For the text-containing cell, return its midpoint in (x, y) coordinate format. 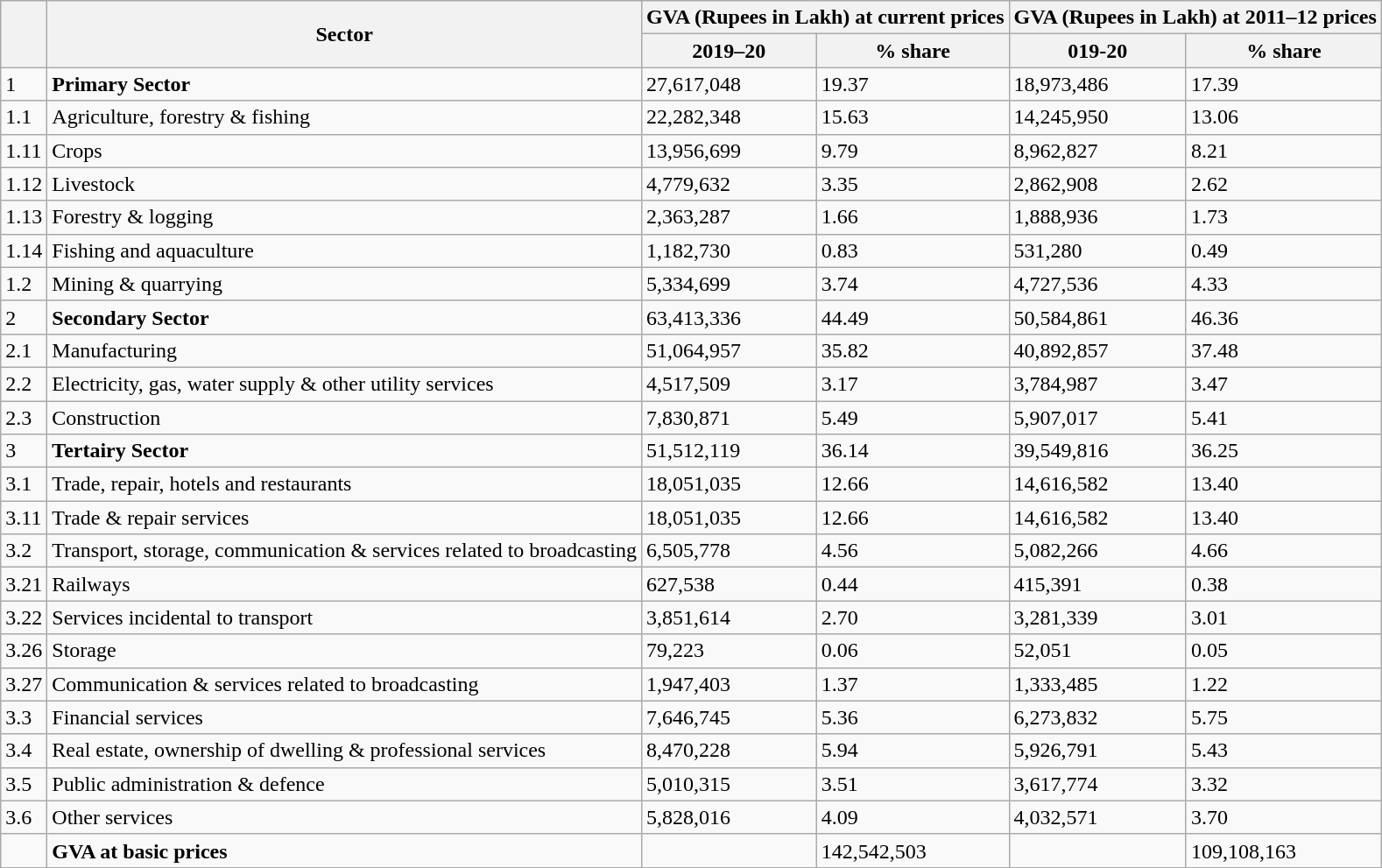
1.2 (25, 284)
44.49 (913, 317)
1,888,936 (1097, 217)
5.49 (913, 418)
1.11 (25, 151)
Agriculture, forestry & fishing (345, 117)
2.1 (25, 350)
531,280 (1097, 251)
Financial services (345, 717)
5.36 (913, 717)
3,281,339 (1097, 617)
1.12 (25, 184)
5.75 (1284, 717)
5.94 (913, 751)
1,333,485 (1097, 684)
2,862,908 (1097, 184)
GVA (Rupees in Lakh) at current prices (825, 18)
8,962,827 (1097, 151)
415,391 (1097, 584)
7,646,745 (729, 717)
4,032,571 (1097, 817)
019-20 (1097, 51)
1.66 (913, 217)
51,064,957 (729, 350)
1.37 (913, 684)
Sector (345, 34)
13,956,699 (729, 151)
3.27 (25, 684)
3.3 (25, 717)
4,779,632 (729, 184)
6,505,778 (729, 551)
79,223 (729, 651)
Storage (345, 651)
3.35 (913, 184)
1,947,403 (729, 684)
5,082,266 (1097, 551)
3 (25, 451)
3.70 (1284, 817)
5.41 (1284, 418)
Secondary Sector (345, 317)
1.22 (1284, 684)
9.79 (913, 151)
2.2 (25, 384)
22,282,348 (729, 117)
0.49 (1284, 251)
0.83 (913, 251)
Fishing and aquaculture (345, 251)
Railways (345, 584)
63,413,336 (729, 317)
3.4 (25, 751)
3,784,987 (1097, 384)
4,727,536 (1097, 284)
1.1 (25, 117)
40,892,857 (1097, 350)
5,828,016 (729, 817)
36.25 (1284, 451)
Transport, storage, communication & services related to broadcasting (345, 551)
7,830,871 (729, 418)
2019–20 (729, 51)
Real estate, ownership of dwelling & professional services (345, 751)
1.73 (1284, 217)
13.06 (1284, 117)
51,512,119 (729, 451)
2,363,287 (729, 217)
5,334,699 (729, 284)
1 (25, 84)
52,051 (1097, 651)
GVA at basic prices (345, 850)
3.5 (25, 784)
3.17 (913, 384)
50,584,861 (1097, 317)
Construction (345, 418)
5,926,791 (1097, 751)
Other services (345, 817)
3.47 (1284, 384)
14,245,950 (1097, 117)
1,182,730 (729, 251)
46.36 (1284, 317)
Trade & repair services (345, 518)
2.62 (1284, 184)
Communication & services related to broadcasting (345, 684)
3.26 (25, 651)
6,273,832 (1097, 717)
4.66 (1284, 551)
3.74 (913, 284)
27,617,048 (729, 84)
4,517,509 (729, 384)
GVA (Rupees in Lakh) at 2011–12 prices (1195, 18)
Livestock (345, 184)
8,470,228 (729, 751)
0.06 (913, 651)
3.1 (25, 484)
3.32 (1284, 784)
0.05 (1284, 651)
Public administration & defence (345, 784)
2.3 (25, 418)
Trade, repair, hotels and restaurants (345, 484)
8.21 (1284, 151)
Services incidental to transport (345, 617)
Electricity, gas, water supply & other utility services (345, 384)
Tertairy Sector (345, 451)
3.2 (25, 551)
Crops (345, 151)
18,973,486 (1097, 84)
36.14 (913, 451)
39,549,816 (1097, 451)
3.22 (25, 617)
2.70 (913, 617)
4.09 (913, 817)
3,851,614 (729, 617)
0.38 (1284, 584)
3.6 (25, 817)
4.33 (1284, 284)
15.63 (913, 117)
Manufacturing (345, 350)
1.13 (25, 217)
5,010,315 (729, 784)
Forestry & logging (345, 217)
3.51 (913, 784)
3.01 (1284, 617)
5.43 (1284, 751)
1.14 (25, 251)
19.37 (913, 84)
4.56 (913, 551)
142,542,503 (913, 850)
37.48 (1284, 350)
0.44 (913, 584)
2 (25, 317)
Mining & quarrying (345, 284)
3.21 (25, 584)
627,538 (729, 584)
17.39 (1284, 84)
3.11 (25, 518)
5,907,017 (1097, 418)
Primary Sector (345, 84)
3,617,774 (1097, 784)
35.82 (913, 350)
109,108,163 (1284, 850)
